Search for the cell housing the specified text and yield its [x, y] center coordinate. 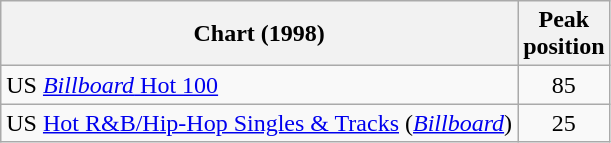
US Billboard Hot 100 [260, 85]
25 [564, 123]
Chart (1998) [260, 34]
Peakposition [564, 34]
US Hot R&B/Hip-Hop Singles & Tracks (Billboard) [260, 123]
85 [564, 85]
